Output the (x, y) coordinate of the center of the cell containing the given text.  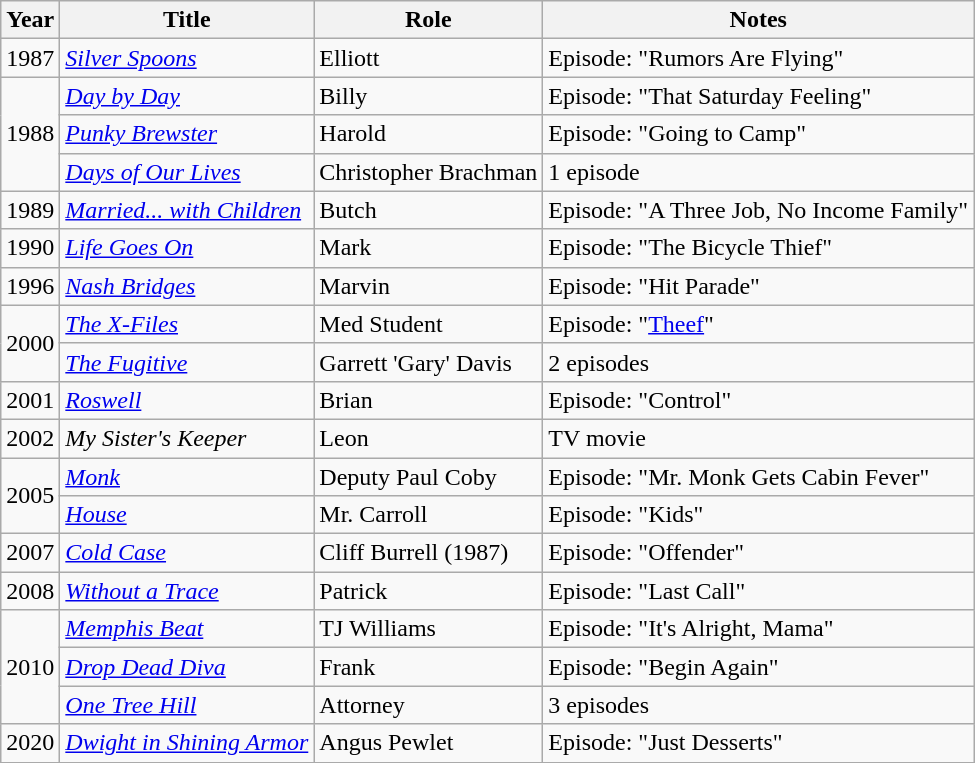
Cliff Burrell (1987) (428, 553)
2002 (30, 438)
Episode: "Just Desserts" (758, 743)
Episode: "It's Alright, Mama" (758, 629)
Billy (428, 96)
Mark (428, 248)
Episode: "Going to Camp" (758, 134)
Life Goes On (187, 248)
1996 (30, 286)
2020 (30, 743)
Garrett 'Gary' Davis (428, 362)
1990 (30, 248)
1989 (30, 210)
1987 (30, 58)
1 episode (758, 172)
Episode: "A Three Job, No Income Family" (758, 210)
Notes (758, 20)
1988 (30, 134)
My Sister's Keeper (187, 438)
2010 (30, 667)
House (187, 515)
Butch (428, 210)
2008 (30, 591)
3 episodes (758, 705)
Patrick (428, 591)
Drop Dead Diva (187, 667)
Marvin (428, 286)
Med Student (428, 324)
Days of Our Lives (187, 172)
Role (428, 20)
2007 (30, 553)
The Fugitive (187, 362)
Episode: "Theef" (758, 324)
Episode: "Last Call" (758, 591)
Episode: "Offender" (758, 553)
Episode: "Kids" (758, 515)
Episode: "Mr. Monk Gets Cabin Fever" (758, 477)
Christopher Brachman (428, 172)
TV movie (758, 438)
Episode: "That Saturday Feeling" (758, 96)
2 episodes (758, 362)
Harold (428, 134)
Episode: "Rumors Are Flying" (758, 58)
One Tree Hill (187, 705)
Episode: "Begin Again" (758, 667)
Silver Spoons (187, 58)
Episode: "Hit Parade" (758, 286)
Without a Trace (187, 591)
The X-Files (187, 324)
Year (30, 20)
Dwight in Shining Armor (187, 743)
Deputy Paul Coby (428, 477)
Memphis Beat (187, 629)
Roswell (187, 400)
2000 (30, 343)
Cold Case (187, 553)
Leon (428, 438)
Episode: "Control" (758, 400)
Day by Day (187, 96)
Title (187, 20)
Married... with Children (187, 210)
Mr. Carroll (428, 515)
Attorney (428, 705)
TJ Williams (428, 629)
Angus Pewlet (428, 743)
2001 (30, 400)
Nash Bridges (187, 286)
Elliott (428, 58)
2005 (30, 496)
Brian (428, 400)
Punky Brewster (187, 134)
Monk (187, 477)
Frank (428, 667)
Episode: "The Bicycle Thief" (758, 248)
